Provide the (x, y) coordinate of the cell's center where the given text is located.  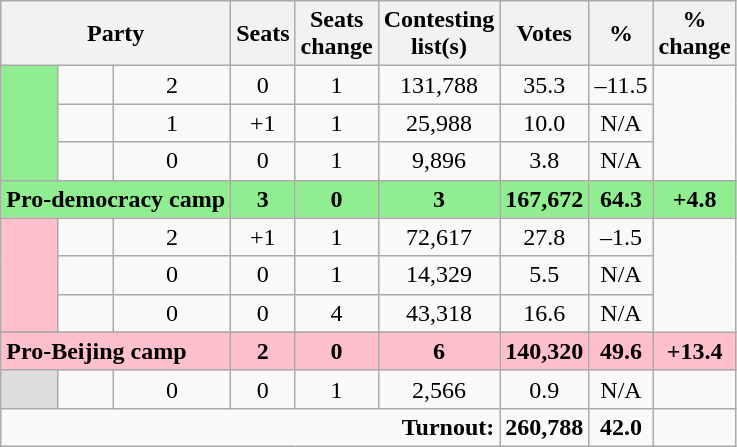
14,329 (439, 275)
131,788 (439, 85)
64.3 (621, 199)
Seatschange (336, 34)
0.9 (544, 389)
260,788 (544, 427)
Pro-democracy camp (116, 199)
Turnout: (250, 427)
Pro-Beijing camp (116, 351)
–11.5 (621, 85)
167,672 (544, 199)
+13.4 (694, 351)
27.8 (544, 237)
Contestinglist(s) (439, 34)
35.3 (544, 85)
49.6 (621, 351)
+4.8 (694, 199)
Votes (544, 34)
6 (439, 351)
Party (116, 34)
5.5 (544, 275)
25,988 (439, 123)
140,320 (544, 351)
3.8 (544, 161)
–1.5 (621, 237)
43,318 (439, 313)
72,617 (439, 237)
9,896 (439, 161)
42.0 (621, 427)
16.6 (544, 313)
% (621, 34)
Seats (263, 34)
10.0 (544, 123)
%change (694, 34)
2,566 (439, 389)
4 (336, 313)
